Pinpoint the cell where the given text exists, returning its (X, Y) midpoint coordinate. 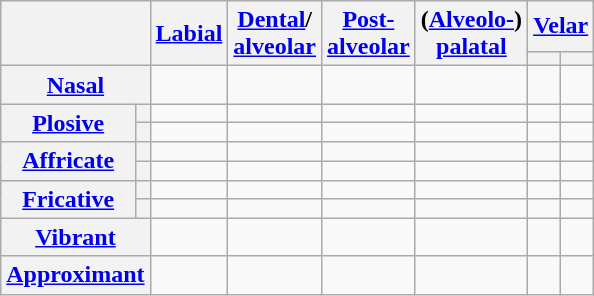
Velar (561, 26)
Dental/alveolar (275, 34)
(Alveolo-)palatal (471, 34)
Labial (189, 34)
Approximant (76, 275)
Post-alveolar (369, 34)
Nasal (76, 85)
Plosive (68, 123)
Vibrant (76, 237)
Affricate (68, 161)
Fricative (68, 199)
